Provide the [X, Y] coordinate of the cell's center where the given text is located.  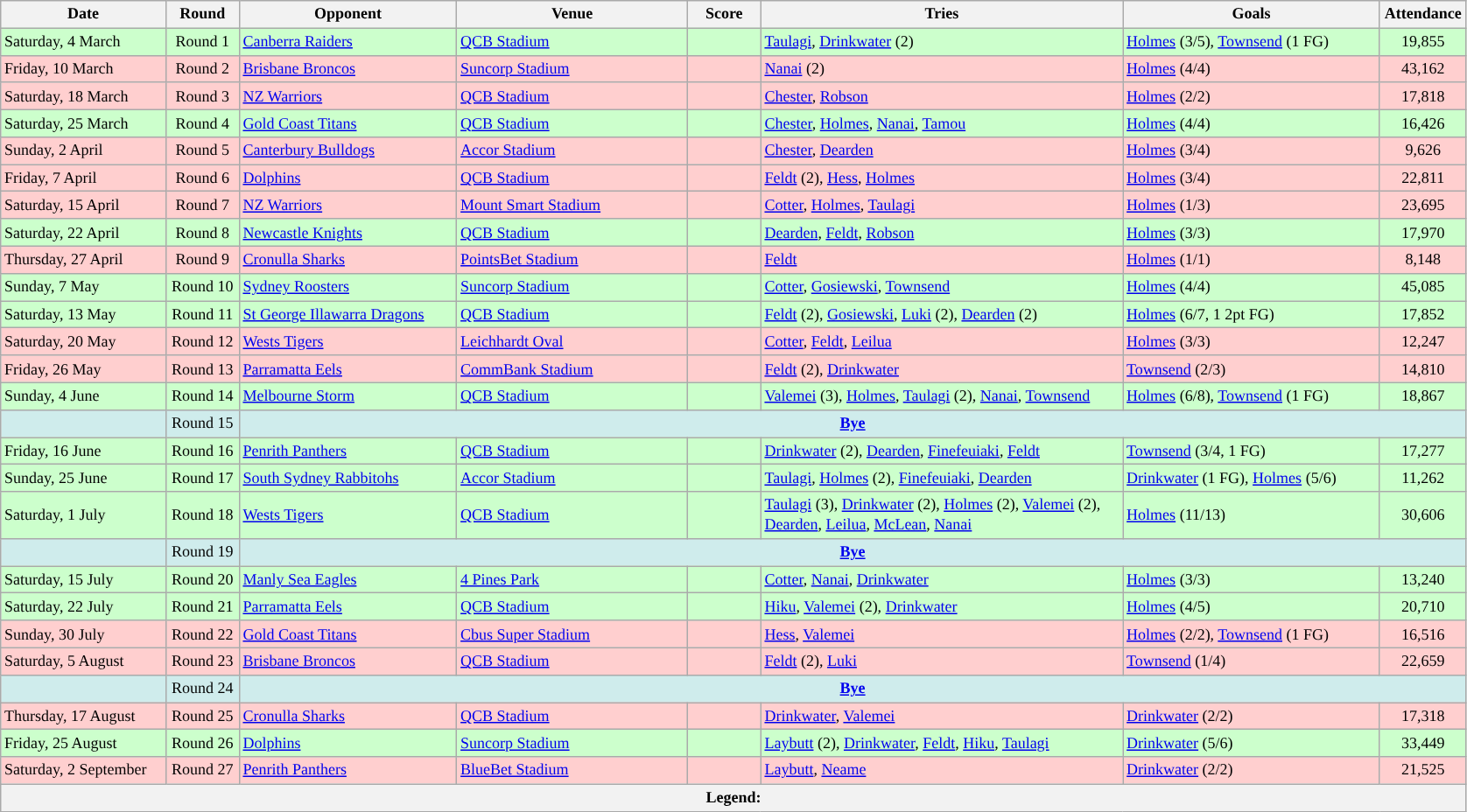
19,855 [1423, 42]
45,085 [1423, 287]
Taulagi (3), Drinkwater (2), Holmes (2), Valemei (2), Dearden, Leilua, McLean, Nanai [942, 515]
Round 26 [202, 744]
Holmes (2/2), Townsend (1 FG) [1252, 633]
Melbourne Storm [348, 395]
9,626 [1423, 150]
Round 11 [202, 315]
Round 21 [202, 607]
Valemei (3), Holmes, Taulagi (2), Nanai, Townsend [942, 395]
Manly Sea Eagles [348, 579]
Round 9 [202, 259]
22,659 [1423, 661]
Cbus Super Stadium [572, 633]
Holmes (1/1) [1252, 259]
Holmes (6/7, 1 2pt FG) [1252, 315]
17,852 [1423, 315]
Round 16 [202, 451]
Drinkwater (2), Dearden, Finefeuiaki, Feldt [942, 451]
Sunday, 2 April [84, 150]
Townsend (3/4, 1 FG) [1252, 451]
Nanai (2) [942, 68]
22,811 [1423, 178]
Feldt (2), Drinkwater [942, 369]
Canterbury Bulldogs [348, 150]
Saturday, 4 March [84, 42]
Friday, 26 May [84, 369]
Hiku, Valemei (2), Drinkwater [942, 607]
Round 20 [202, 579]
Saturday, 22 July [84, 607]
Dearden, Feldt, Robson [942, 233]
Feldt [942, 259]
16,516 [1423, 633]
Round [202, 14]
Mount Smart Stadium [572, 205]
Saturday, 2 September [84, 770]
Round 2 [202, 68]
16,426 [1423, 122]
21,525 [1423, 770]
Saturday, 15 July [84, 579]
Hess, Valemei [942, 633]
Round 10 [202, 287]
Friday, 16 June [84, 451]
Round 19 [202, 553]
Townsend (1/4) [1252, 661]
Saturday, 18 March [84, 96]
Saturday, 13 May [84, 315]
Round 7 [202, 205]
Round 22 [202, 633]
Round 24 [202, 688]
33,449 [1423, 744]
Round 13 [202, 369]
St George Illawarra Dragons [348, 315]
17,318 [1423, 716]
18,867 [1423, 395]
Cotter, Nanai, Drinkwater [942, 579]
Sydney Roosters [348, 287]
14,810 [1423, 369]
Holmes (11/13) [1252, 515]
Round 4 [202, 122]
Laybutt (2), Drinkwater, Feldt, Hiku, Taulagi [942, 744]
Taulagi, Drinkwater (2) [942, 42]
Saturday, 20 May [84, 341]
Opponent [348, 14]
Cotter, Gosiewski, Townsend [942, 287]
BlueBet Stadium [572, 770]
Holmes (2/2) [1252, 96]
Holmes (1/3) [1252, 205]
Thursday, 17 August [84, 716]
17,818 [1423, 96]
Score [724, 14]
Round 12 [202, 341]
Newcastle Knights [348, 233]
Venue [572, 14]
Cotter, Feldt, Leilua [942, 341]
Sunday, 4 June [84, 395]
8,148 [1423, 259]
Drinkwater (5/6) [1252, 744]
Round 8 [202, 233]
4 Pines Park [572, 579]
17,277 [1423, 451]
23,695 [1423, 205]
Goals [1252, 14]
13,240 [1423, 579]
Saturday, 25 March [84, 122]
Taulagi, Holmes (2), Finefeuiaki, Dearden [942, 478]
Canberra Raiders [348, 42]
Feldt (2), Hess, Holmes [942, 178]
PointsBet Stadium [572, 259]
CommBank Stadium [572, 369]
Chester, Dearden [942, 150]
Sunday, 25 June [84, 478]
Holmes (4/5) [1252, 607]
Feldt (2), Gosiewski, Luki (2), Dearden (2) [942, 315]
Thursday, 27 April [84, 259]
12,247 [1423, 341]
Date [84, 14]
30,606 [1423, 515]
Cotter, Holmes, Taulagi [942, 205]
Holmes (6/8), Townsend (1 FG) [1252, 395]
Sunday, 30 July [84, 633]
43,162 [1423, 68]
Friday, 10 March [84, 68]
Townsend (2/3) [1252, 369]
Holmes (3/5), Townsend (1 FG) [1252, 42]
Round 14 [202, 395]
Saturday, 15 April [84, 205]
South Sydney Rabbitohs [348, 478]
Laybutt, Neame [942, 770]
Round 25 [202, 716]
Leichhardt Oval [572, 341]
Round 15 [202, 423]
Attendance [1423, 14]
Round 18 [202, 515]
Sunday, 7 May [84, 287]
11,262 [1423, 478]
20,710 [1423, 607]
Drinkwater, Valemei [942, 716]
Round 1 [202, 42]
Chester, Holmes, Nanai, Tamou [942, 122]
Round 17 [202, 478]
Round 27 [202, 770]
Round 6 [202, 178]
Saturday, 5 August [84, 661]
Round 3 [202, 96]
Chester, Robson [942, 96]
Saturday, 22 April [84, 233]
Round 23 [202, 661]
Saturday, 1 July [84, 515]
17,970 [1423, 233]
Tries [942, 14]
Friday, 7 April [84, 178]
Feldt (2), Luki [942, 661]
Legend: [733, 798]
Drinkwater (1 FG), Holmes (5/6) [1252, 478]
Friday, 25 August [84, 744]
Round 5 [202, 150]
